Determine the [X, Y] coordinate at the center of the cell enclosing the given text.  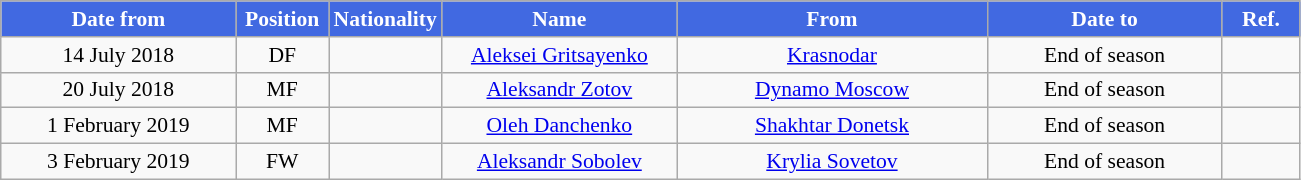
Date from [118, 19]
1 February 2019 [118, 126]
Position [282, 19]
From [832, 19]
Shakhtar Donetsk [832, 126]
Krasnodar [832, 55]
Krylia Sovetov [832, 162]
14 July 2018 [118, 55]
Aleksandr Sobolev [560, 162]
Aleksandr Zotov [560, 90]
Dynamo Moscow [832, 90]
Aleksei Gritsayenko [560, 55]
Date to [1104, 19]
Nationality [384, 19]
Ref. [1261, 19]
DF [282, 55]
20 July 2018 [118, 90]
Name [560, 19]
Oleh Danchenko [560, 126]
3 February 2019 [118, 162]
FW [282, 162]
